Provide the (X, Y) coordinate of the cell's center where the given text is located.  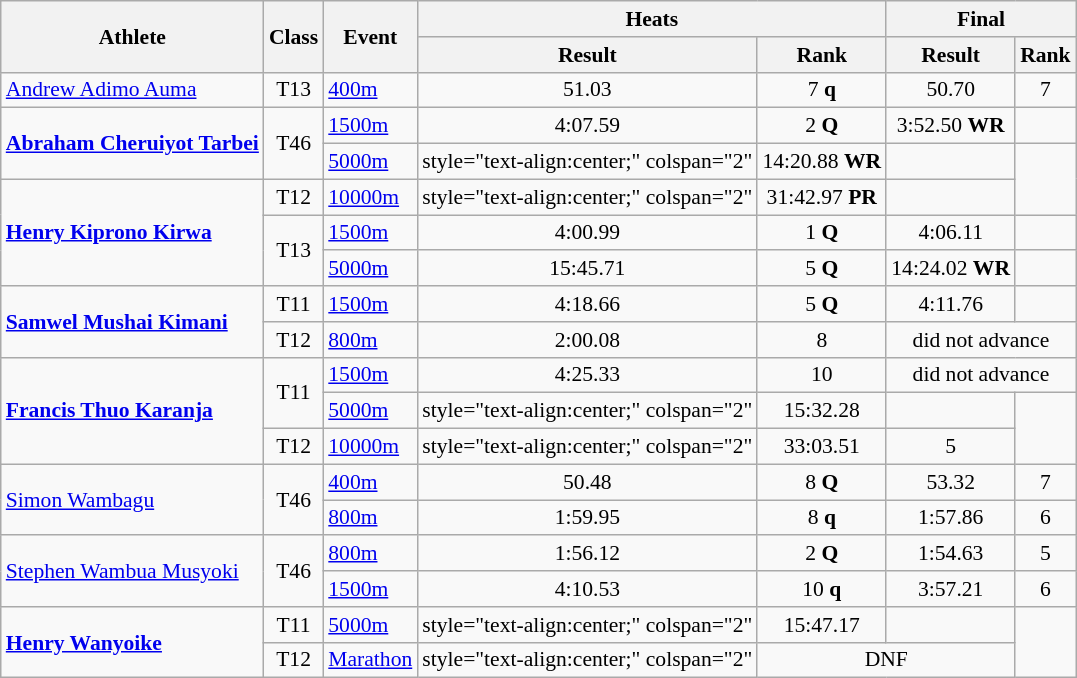
10 (822, 375)
4:10.53 (587, 589)
8 q (822, 518)
Class (294, 36)
Event (370, 36)
1:57.86 (950, 518)
3:52.50 WR (950, 126)
Andrew Adimo Auma (132, 90)
51.03 (587, 90)
Henry Wanyoike (132, 642)
7 q (822, 90)
14:20.88 WR (822, 162)
4:25.33 (587, 375)
Simon Wambagu (132, 500)
4:06.11 (950, 233)
14:24.02 WR (950, 269)
3:57.21 (950, 589)
15:47.17 (822, 625)
2:00.08 (587, 340)
33:03.51 (822, 447)
Final (980, 19)
8 Q (822, 482)
Athlete (132, 36)
1 Q (822, 233)
Stephen Wambua Musyoki (132, 572)
Henry Kiprono Kirwa (132, 232)
15:32.28 (822, 411)
4:07.59 (587, 126)
50.70 (950, 90)
Abraham Cheruiyot Tarbei (132, 144)
Heats (652, 19)
53.32 (950, 482)
1:54.63 (950, 554)
1:56.12 (587, 554)
4:11.76 (950, 304)
8 (822, 340)
Francis Thuo Karanja (132, 410)
1:59.95 (587, 518)
Samwel Mushai Kimani (132, 322)
4:18.66 (587, 304)
10 q (822, 589)
4:00.99 (587, 233)
Marathon (370, 660)
31:42.97 PR (822, 197)
15:45.71 (587, 269)
50.48 (587, 482)
DNF (886, 660)
